Provide the (x, y) coordinate of the cell's center where the given text is located.  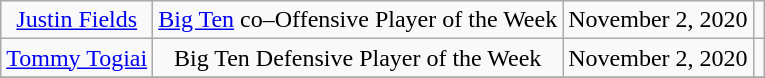
Tommy Togiai (77, 58)
Big Ten Defensive Player of the Week (358, 58)
Justin Fields (77, 20)
Big Ten co–Offensive Player of the Week (358, 20)
